Return (X, Y) of the center of cell containing provided text 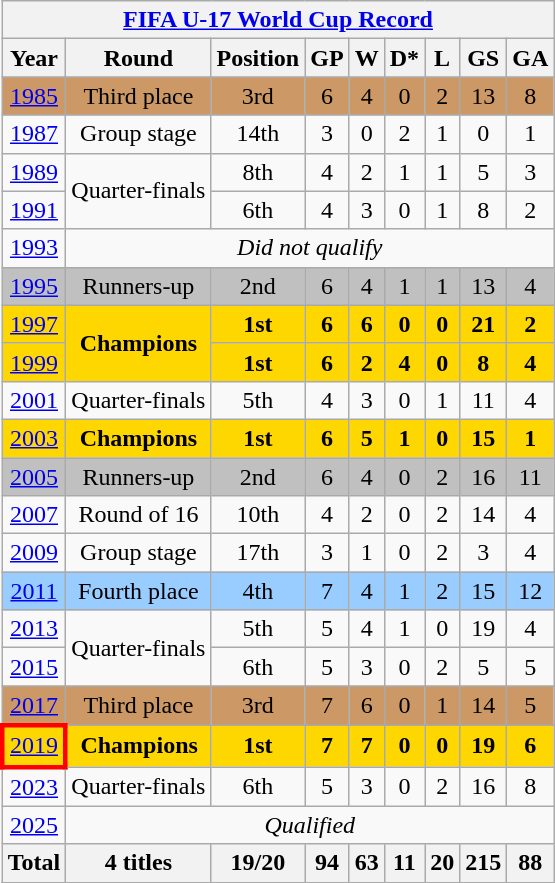
88 (530, 863)
19/20 (258, 863)
17th (258, 553)
Year (34, 58)
2013 (34, 629)
GS (484, 58)
L (442, 58)
2023 (34, 786)
Round of 16 (138, 515)
94 (327, 863)
63 (366, 863)
2007 (34, 515)
2005 (34, 477)
12 (530, 591)
1987 (34, 134)
Total (34, 863)
2019 (34, 746)
GP (327, 58)
Round (138, 58)
4th (258, 591)
1995 (34, 286)
8th (258, 172)
4 titles (138, 863)
1989 (34, 172)
1985 (34, 96)
2011 (34, 591)
Position (258, 58)
GA (530, 58)
10th (258, 515)
1991 (34, 210)
D* (404, 58)
Fourth place (138, 591)
1997 (34, 324)
14th (258, 134)
2001 (34, 400)
Qualified (310, 825)
2015 (34, 667)
2009 (34, 553)
1993 (34, 248)
2003 (34, 438)
2017 (34, 706)
2025 (34, 825)
FIFA U-17 World Cup Record (278, 20)
1999 (34, 362)
215 (484, 863)
21 (484, 324)
Did not qualify (310, 248)
20 (442, 863)
W (366, 58)
